Return the [x, y] coordinate for the center point of the cell that contains the specified text.  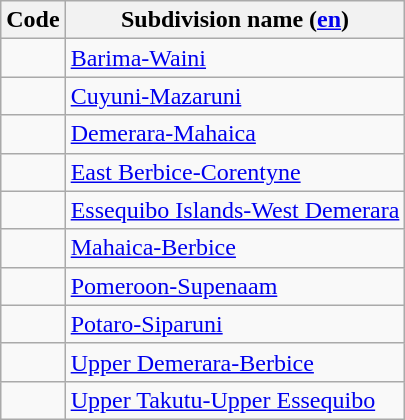
Barima-Waini [235, 58]
Code [33, 20]
Potaro-Siparuni [235, 324]
Mahaica-Berbice [235, 248]
Pomeroon-Supenaam [235, 286]
Cuyuni-Mazaruni [235, 96]
Subdivision name (en) [235, 20]
Demerara-Mahaica [235, 134]
Essequibo Islands-West Demerara [235, 210]
Upper Takutu-Upper Essequibo [235, 400]
Upper Demerara-Berbice [235, 362]
East Berbice-Corentyne [235, 172]
